Return [x, y] of the center of cell containing provided text 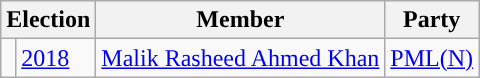
PML(N) [432, 58]
2018 [56, 58]
Party [432, 20]
Malik Rasheed Ahmed Khan [240, 58]
Election [48, 20]
Member [240, 20]
